From the cell containing the given text, extract its center point as (x, y) coordinate. 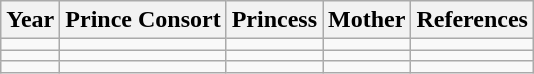
Mother (367, 20)
Year (30, 20)
Princess (274, 20)
Prince Consort (143, 20)
References (472, 20)
